Identify which cell holds the provided text, then report its [X, Y] central coordinate. 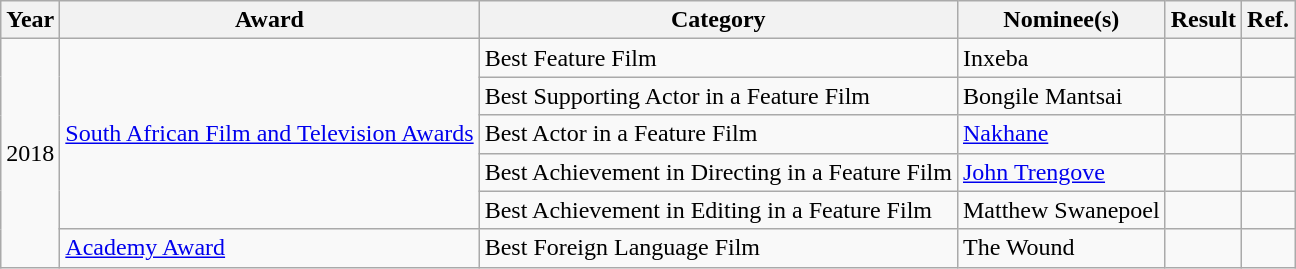
Nakhane [1061, 134]
Result [1203, 20]
Academy Award [270, 248]
Bongile Mantsai [1061, 96]
Category [718, 20]
Best Achievement in Directing in a Feature Film [718, 172]
Award [270, 20]
Best Supporting Actor in a Feature Film [718, 96]
Matthew Swanepoel [1061, 210]
Best Actor in a Feature Film [718, 134]
Best Feature Film [718, 58]
Ref. [1268, 20]
Best Achievement in Editing in a Feature Film [718, 210]
2018 [30, 153]
Inxeba [1061, 58]
Year [30, 20]
John Trengove [1061, 172]
Nominee(s) [1061, 20]
Best Foreign Language Film [718, 248]
South African Film and Television Awards [270, 134]
The Wound [1061, 248]
